Capture the cell that displays the provided text and extract its (x, y) central coordinate. 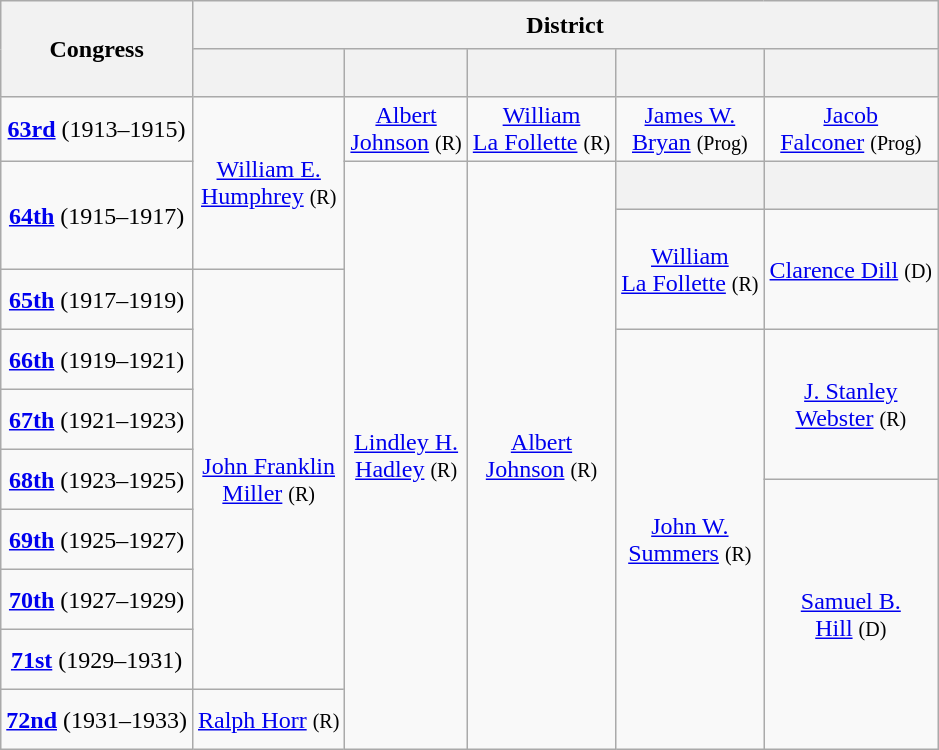
John W.Summers (R) (690, 540)
Samuel B.Hill (D) (850, 615)
67th (1921–1923) (97, 420)
68th (1923–1925) (97, 480)
63rd (1913–1915) (97, 130)
71st (1929–1931) (97, 660)
Congress (97, 49)
William E.Humphrey (R) (268, 184)
66th (1919–1921) (97, 360)
69th (1925–1927) (97, 540)
Lindley H.Hadley (R) (406, 456)
District (564, 25)
72nd (1931–1933) (97, 720)
70th (1927–1929) (97, 600)
J. StanleyWebster (R) (850, 405)
65th (1917–1919) (97, 300)
Clarence Dill (D) (850, 270)
Ralph Horr (R) (268, 720)
James W.Bryan (Prog) (690, 130)
John FranklinMiller (R) (268, 480)
JacobFalconer (Prog) (850, 130)
64th (1915–1917) (97, 216)
